Capture the cell that displays the provided text and extract its [X, Y] central coordinate. 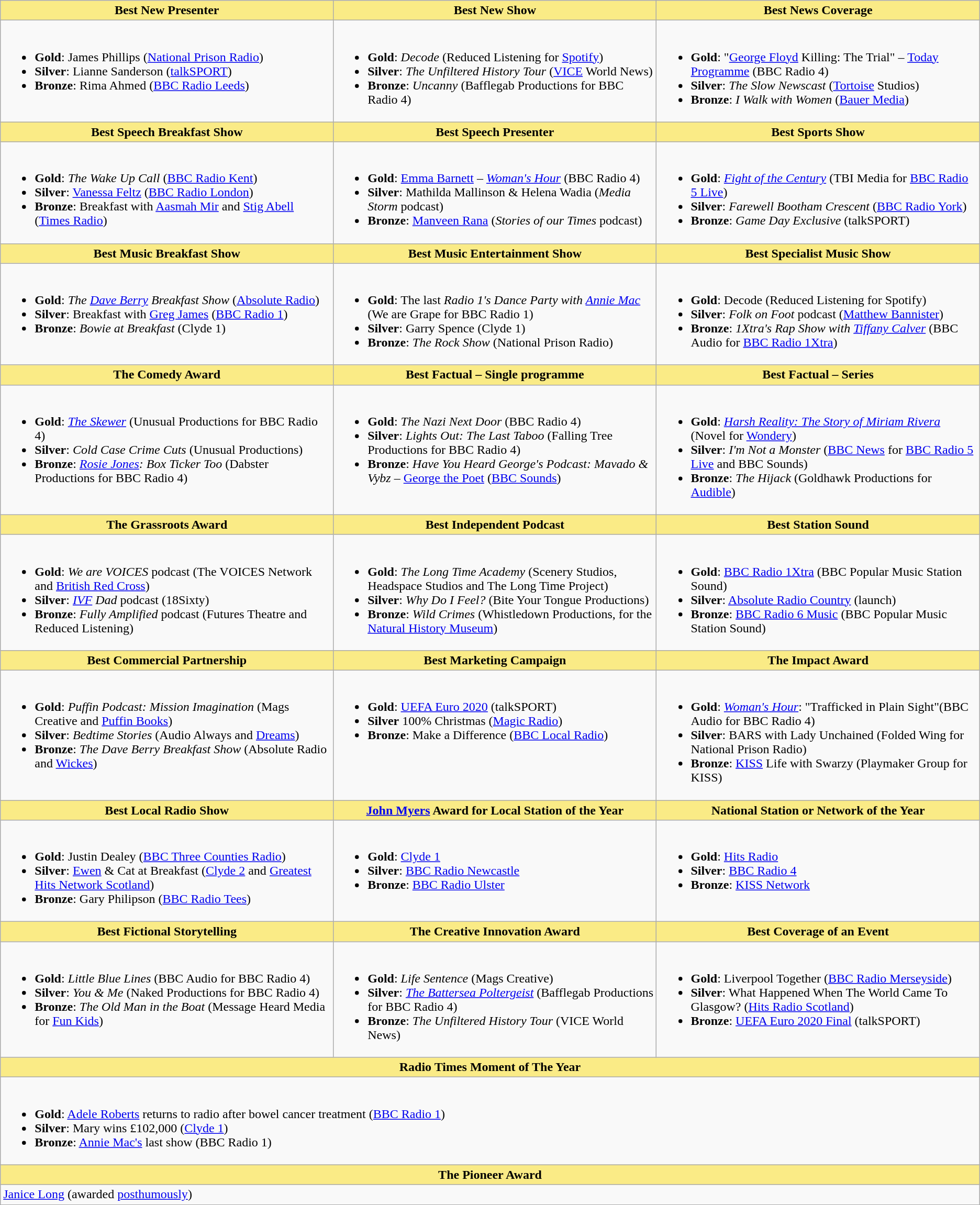
Gold: Clyde 1Silver: BBC Radio NewcastleBronze: BBC Radio Ulster [495, 871]
The Impact Award [818, 660]
Best Fictional Storytelling [167, 932]
Gold: UEFA Euro 2020 (talkSPORT)Silver 100% Christmas (Magic Radio)Bronze: Make a Difference (BBC Local Radio) [495, 735]
Gold: James Phillips (National Prison Radio)Silver: Lianne Sanderson (talkSPORT)Bronze: Rima Ahmed (BBC Radio Leeds) [167, 71]
Best New Presenter [167, 10]
Janice Long (awarded posthumously) [490, 1195]
The Creative Innovation Award [495, 932]
Gold: Hits RadioSilver: BBC Radio 4Bronze: KISS Network [818, 871]
Best News Coverage [818, 10]
Gold: The Wake Up Call (BBC Radio Kent)Silver: Vanessa Feltz (BBC Radio London)Bronze: Breakfast with Aasmah Mir and Stig Abell (Times Radio) [167, 193]
Radio Times Moment of The Year [490, 1067]
The Grassroots Award [167, 525]
Best New Show [495, 10]
John Myers Award for Local Station of the Year [495, 810]
Best Music Entertainment Show [495, 253]
Best Factual – Single programme [495, 375]
Best Sports Show [818, 132]
Gold: The Dave Berry Breakfast Show (Absolute Radio)Silver: Breakfast with Greg James (BBC Radio 1)Bronze: Bowie at Breakfast (Clyde 1) [167, 314]
Best Music Breakfast Show [167, 253]
Best Factual – Series [818, 375]
Best Commercial Partnership [167, 660]
Best Marketing Campaign [495, 660]
The Comedy Award [167, 375]
Best Independent Podcast [495, 525]
Best Speech Presenter [495, 132]
Best Specialist Music Show [818, 253]
National Station or Network of the Year [818, 810]
The Pioneer Award [490, 1175]
Best Station Sound [818, 525]
Best Speech Breakfast Show [167, 132]
Gold: Fight of the Century (TBI Media for BBC Radio 5 Live)Silver: Farewell Bootham Crescent (BBC Radio York)Bronze: Game Day Exclusive (talkSPORT) [818, 193]
Best Local Radio Show [167, 810]
Best Coverage of an Event [818, 932]
